Pinpoint the cell where the given text exists, returning its (x, y) midpoint coordinate. 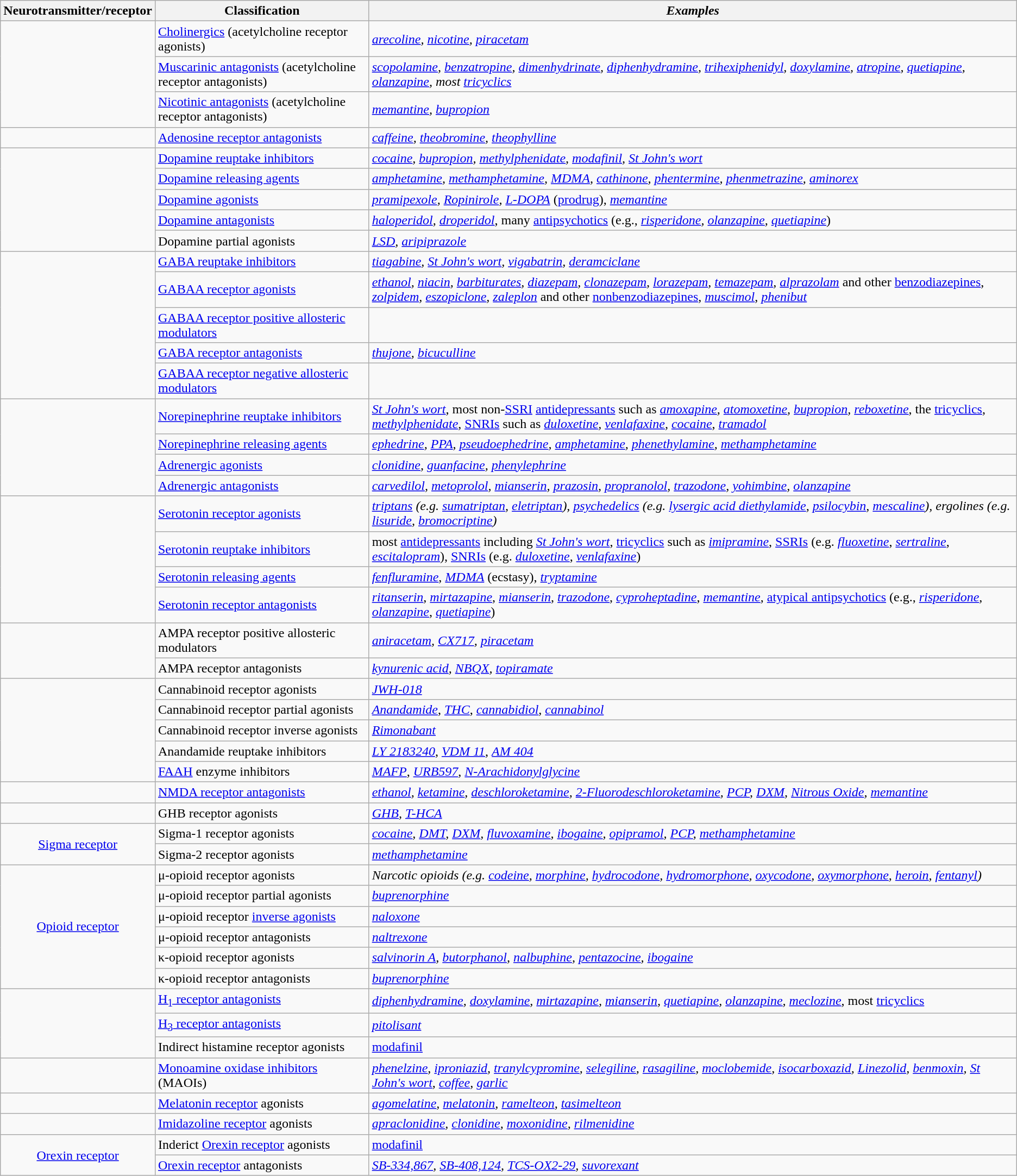
H3 receptor antagonists (262, 1025)
haloperidol, droperidol, many antipsychotics (e.g., risperidone, olanzapine, quetiapine) (693, 220)
agomelatine, melatonin, ramelteon, tasimelteon (693, 1103)
Inderict Orexin receptor agonists (262, 1144)
amphetamine, methamphetamine, MDMA, cathinone, phentermine, phenmetrazine, aminorex (693, 179)
tiagabine, St John's wort, vigabatrin, deramciclane (693, 261)
GABAA receptor negative allosteric modulators (262, 381)
naloxone (693, 916)
Serotonin releasing agents (262, 577)
Orexin receptor antagonists (262, 1165)
Sigma receptor (78, 844)
Neurotransmitter/receptor (78, 11)
Anandamide reuptake inhibitors (262, 751)
Norepinephrine reuptake inhibitors (262, 416)
LSD, aripiprazole (693, 241)
GHB receptor agonists (262, 813)
Adrenergic agonists (262, 465)
Classification (262, 11)
salvinorin A, butorphanol, nalbuphine, pentazocine, ibogaine (693, 958)
Serotonin receptor antagonists (262, 605)
AMPA receptor antagonists (262, 668)
FAAH enzyme inhibitors (262, 772)
pitolisant (693, 1025)
naltrexone (693, 937)
GABA receptor antagonists (262, 353)
ethanol, ketamine, deschloroketamine, 2-Fluorodeschloroketamine, PCP, DXM, Nitrous Oxide, memantine (693, 793)
Narcotic opioids (e.g. codeine, morphine, hydrocodone, hydromorphone, oxycodone, oxymorphone, heroin, fentanyl) (693, 875)
NMDA receptor antagonists (262, 793)
Dopamine antagonists (262, 220)
arecoline, nicotine, piracetam (693, 39)
Muscarinic antagonists (acetylcholine receptor antagonists) (262, 74)
scopolamine, benzatropine, dimenhydrinate, diphenhydramine, trihexiphenidyl, doxylamine, atropine, quetiapine, olanzapine, most tricyclics (693, 74)
aniracetam, CX717, piracetam (693, 640)
memantine, bupropion (693, 110)
Cannabinoid receptor partial agonists (262, 709)
H1 receptor antagonists (262, 1001)
Sigma-2 receptor agonists (262, 854)
methamphetamine (693, 854)
diphenhydramine, doxylamine, mirtazapine, mianserin, quetiapine, olanzapine, meclozine, most tricyclics (693, 1001)
μ-opioid receptor agonists (262, 875)
GABAA receptor positive allosteric modulators (262, 325)
GABA reuptake inhibitors (262, 261)
AMPA receptor positive allosteric modulators (262, 640)
Dopamine releasing agents (262, 179)
Serotonin reuptake inhibitors (262, 549)
κ-opioid receptor antagonists (262, 978)
Melatonin receptor agonists (262, 1103)
Rimonabant (693, 730)
Cannabinoid receptor inverse agonists (262, 730)
Adrenergic antagonists (262, 486)
phenelzine, iproniazid, tranylcypromine, selegiline, rasagiline, moclobemide, isocarboxazid, Linezolid, benmoxin, St John's wort, coffee, garlic (693, 1076)
carvedilol, metoprolol, mianserin, prazosin, propranolol, trazodone, yohimbine, olanzapine (693, 486)
μ-opioid receptor inverse agonists (262, 916)
pramipexole, Ropinirole, L-DOPA (prodrug), memantine (693, 199)
Norepinephrine releasing agents (262, 444)
Adenosine receptor antagonists (262, 137)
Dopamine partial agonists (262, 241)
LY 2183240, VDM 11, AM 404 (693, 751)
Orexin receptor (78, 1155)
μ-opioid receptor antagonists (262, 937)
clonidine, guanfacine, phenylephrine (693, 465)
kynurenic acid, NBQX, topiramate (693, 668)
Cholinergics (acetylcholine receptor agonists) (262, 39)
Examples (693, 11)
apraclonidine, clonidine, moxonidine, rilmenidine (693, 1124)
SB-334,867, SB-408,124, TCS-OX2-29, suvorexant (693, 1165)
Cannabinoid receptor agonists (262, 689)
Anandamide, THC, cannabidiol, cannabinol (693, 709)
GHB, T-HCA (693, 813)
caffeine, theobromine, theophylline (693, 137)
Dopamine agonists (262, 199)
cocaine, bupropion, methylphenidate, modafinil, St John's wort (693, 158)
fenfluramine, MDMA (ecstasy), tryptamine (693, 577)
ephedrine, PPA, pseudoephedrine, amphetamine, phenethylamine, methamphetamine (693, 444)
MAFP, URB597, N-Arachidonylglycine (693, 772)
JWH-018 (693, 689)
ritanserin, mirtazapine, mianserin, trazodone, cyproheptadine, memantine, atypical antipsychotics (e.g., risperidone, olanzapine, quetiapine) (693, 605)
Dopamine reuptake inhibitors (262, 158)
Serotonin receptor agonists (262, 514)
Sigma-1 receptor agonists (262, 834)
Nicotinic antagonists (acetylcholine receptor antagonists) (262, 110)
Imidazoline receptor agonists (262, 1124)
κ-opioid receptor agonists (262, 958)
GABAA receptor agonists (262, 289)
thujone, bicuculline (693, 353)
Monoamine oxidase inhibitors (MAOIs) (262, 1076)
cocaine, DMT, DXM, fluvoxamine, ibogaine, opipramol, PCP, methamphetamine (693, 834)
Indirect histamine receptor agonists (262, 1047)
Opioid receptor (78, 927)
μ-opioid receptor partial agonists (262, 896)
